Determine the (x, y) coordinate at the center of the cell enclosing the given text.  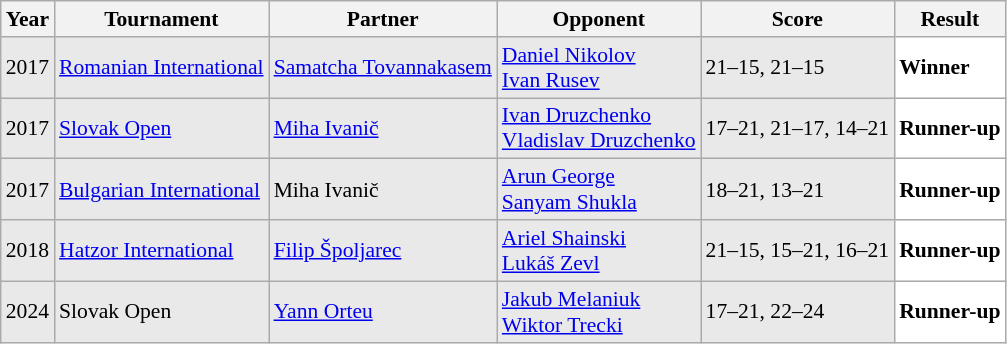
Yann Orteu (383, 312)
Jakub Melaniuk Wiktor Trecki (599, 312)
Partner (383, 19)
17–21, 21–17, 14–21 (798, 128)
Year (28, 19)
Arun George Sanyam Shukla (599, 190)
Winner (950, 68)
2024 (28, 312)
17–21, 22–24 (798, 312)
Opponent (599, 19)
Romanian International (162, 68)
Ivan Druzchenko Vladislav Druzchenko (599, 128)
Samatcha Tovannakasem (383, 68)
2018 (28, 250)
18–21, 13–21 (798, 190)
Bulgarian International (162, 190)
Result (950, 19)
Score (798, 19)
Tournament (162, 19)
21–15, 15–21, 16–21 (798, 250)
21–15, 21–15 (798, 68)
Hatzor International (162, 250)
Ariel Shainski Lukáš Zevl (599, 250)
Filip Špoljarec (383, 250)
Daniel Nikolov Ivan Rusev (599, 68)
